Provide the [x, y] coordinate of the cell's center where the given text is located.  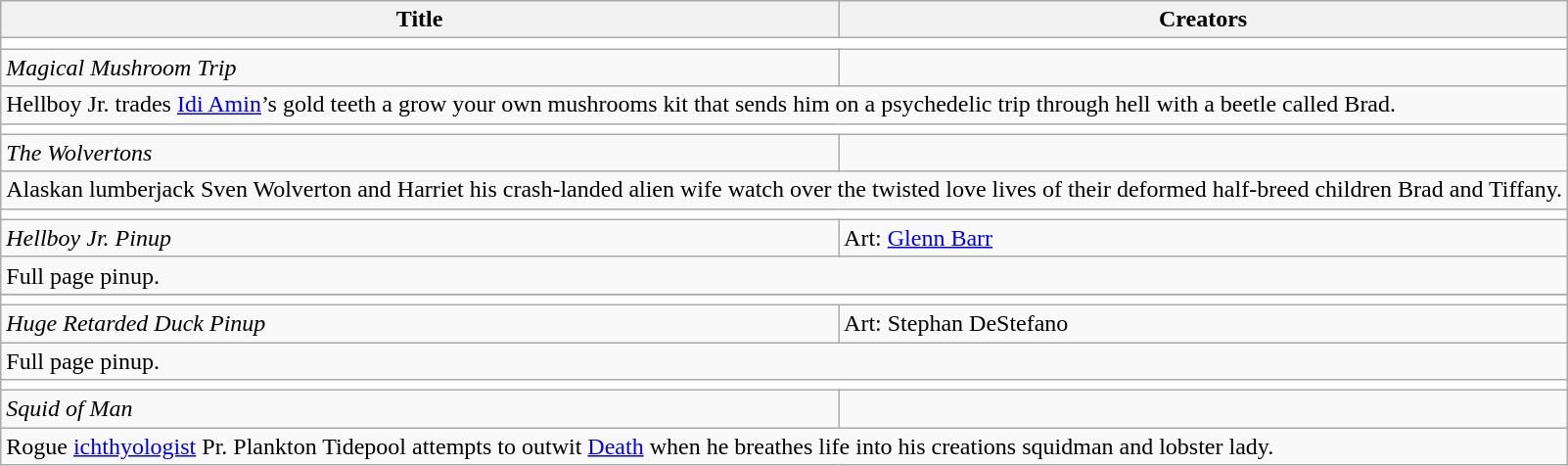
Squid of Man [420, 409]
Magical Mushroom Trip [420, 68]
Rogue ichthyologist Pr. Plankton Tidepool attempts to outwit Death when he breathes life into his creations squidman and lobster lady. [785, 446]
Huge Retarded Duck Pinup [420, 323]
Hellboy Jr. Pinup [420, 238]
Art: Stephan DeStefano [1204, 323]
Title [420, 20]
Hellboy Jr. trades Idi Amin’s gold teeth a grow your own mushrooms kit that sends him on a psychedelic trip through hell with a beetle called Brad. [785, 105]
The Wolvertons [420, 153]
Creators [1204, 20]
Art: Glenn Barr [1204, 238]
